Return [X, Y] of the center of cell containing provided text 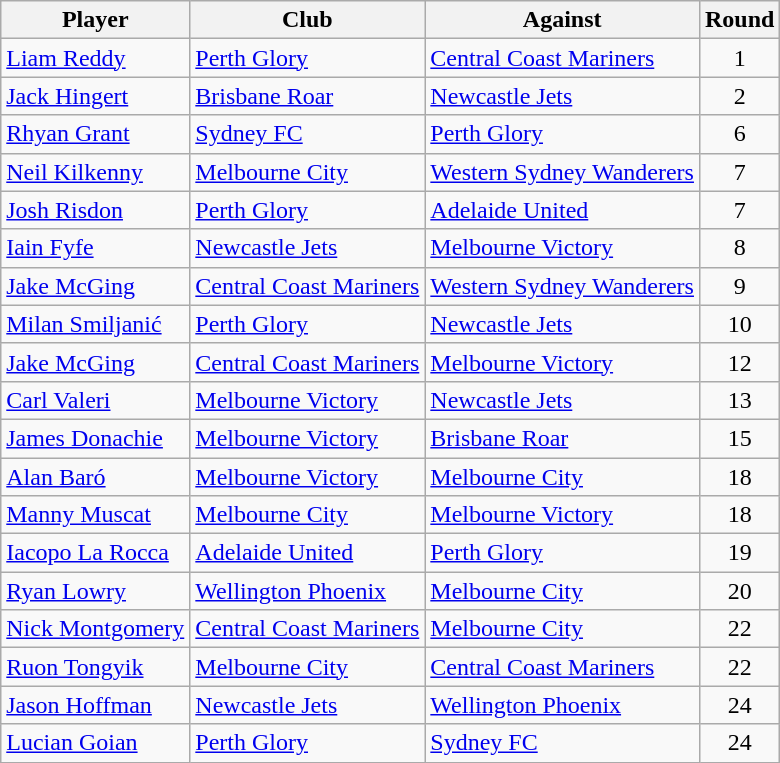
Player [96, 20]
Iacopo La Rocca [96, 553]
Jason Hoffman [96, 705]
1 [739, 58]
6 [739, 134]
Iain Fyfe [96, 248]
Round [739, 20]
Club [308, 20]
Jack Hingert [96, 96]
20 [739, 591]
Ryan Lowry [96, 591]
10 [739, 324]
Against [562, 20]
Liam Reddy [96, 58]
19 [739, 553]
12 [739, 362]
James Donachie [96, 438]
Neil Kilkenny [96, 172]
8 [739, 248]
Manny Muscat [96, 515]
Nick Montgomery [96, 629]
15 [739, 438]
Milan Smiljanić [96, 324]
9 [739, 286]
Lucian Goian [96, 743]
13 [739, 400]
Carl Valeri [96, 400]
Rhyan Grant [96, 134]
Josh Risdon [96, 210]
Ruon Tongyik [96, 667]
Alan Baró [96, 477]
2 [739, 96]
